Detect which cell encompasses the target text, then output its (x, y) center coordinate. 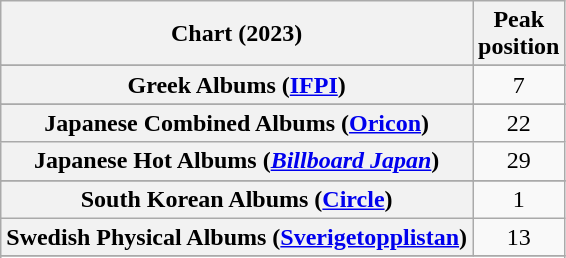
22 (519, 123)
Swedish Physical Albums (Sverigetopplistan) (237, 237)
Japanese Combined Albums (Oricon) (237, 123)
7 (519, 85)
Chart (2023) (237, 34)
Greek Albums (IFPI) (237, 85)
Peakposition (519, 34)
South Korean Albums (Circle) (237, 199)
29 (519, 161)
1 (519, 199)
13 (519, 237)
Japanese Hot Albums (Billboard Japan) (237, 161)
